Extract the (x, y) coordinate from the center of the cell holding the provided text.  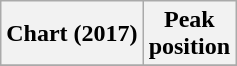
Peak position (189, 34)
Chart (2017) (72, 34)
